From the cell containing the given text, extract its center point as [x, y] coordinate. 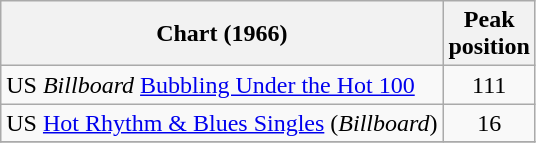
Chart (1966) [222, 34]
Peakposition [489, 34]
US Billboard Bubbling Under the Hot 100 [222, 85]
16 [489, 123]
US Hot Rhythm & Blues Singles (Billboard) [222, 123]
111 [489, 85]
